Locate the cell with the specified text and output its (X, Y) center coordinate. 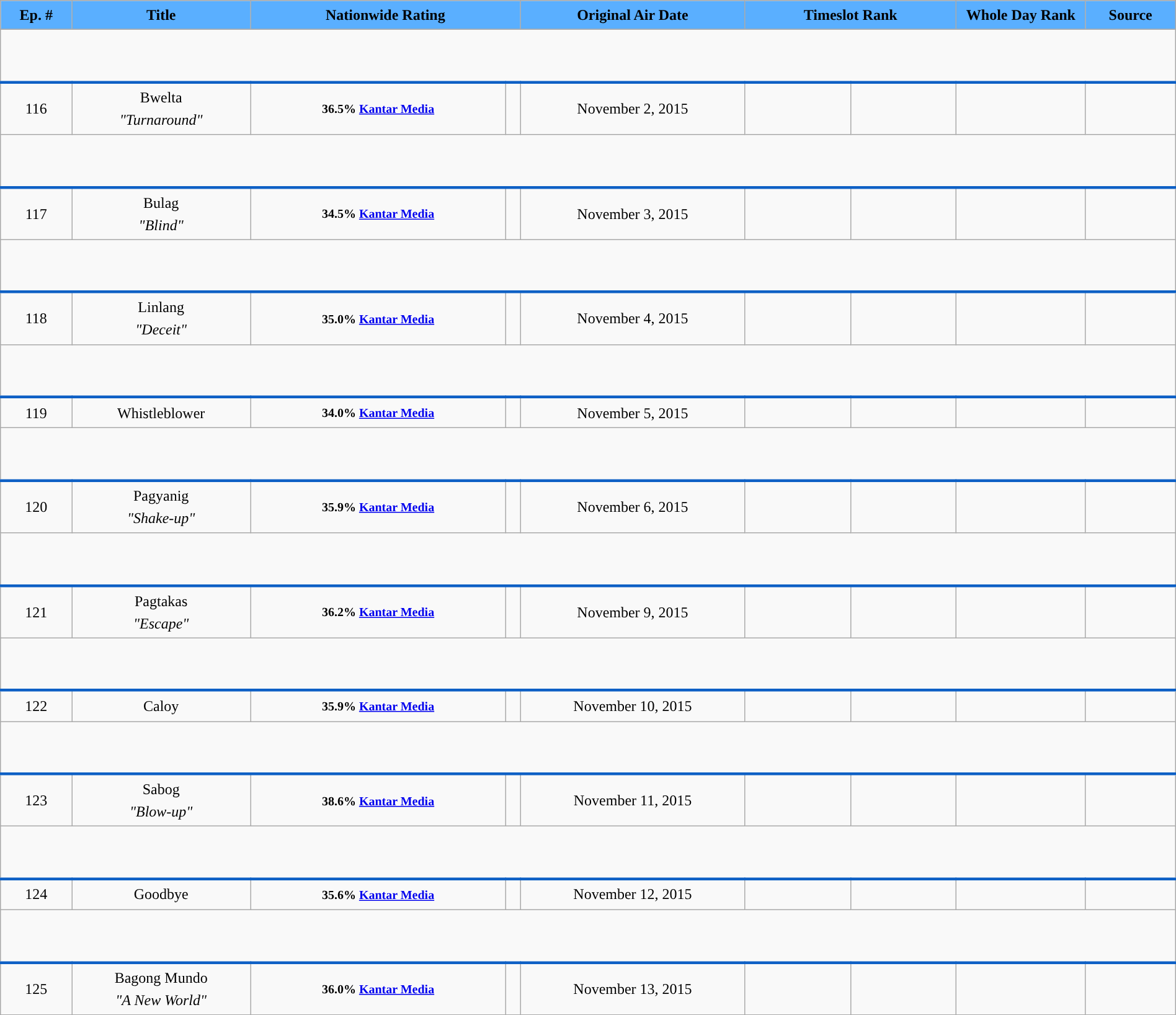
Whistleblower (161, 413)
November 3, 2015 (633, 213)
116 (36, 108)
35.6% Kantar Media (378, 894)
Bagong Mundo "A New World" (161, 989)
Caloy (161, 706)
118 (36, 319)
Timeslot Rank (851, 15)
Sabog "Blow-up" (161, 800)
123 (36, 800)
Pagtakas "Escape" (161, 612)
Source (1130, 15)
120 (36, 506)
34.0% Kantar Media (378, 413)
November 6, 2015 (633, 506)
November 13, 2015 (633, 989)
124 (36, 894)
November 10, 2015 (633, 706)
Original Air Date (633, 15)
Bulag "Blind" (161, 213)
36.5% Kantar Media (378, 108)
November 4, 2015 (633, 319)
November 9, 2015 (633, 612)
Nationwide Rating (386, 15)
121 (36, 612)
November 12, 2015 (633, 894)
34.5% Kantar Media (378, 213)
117 (36, 213)
November 2, 2015 (633, 108)
122 (36, 706)
Bwelta "Turnaround" (161, 108)
Ep. # (36, 15)
125 (36, 989)
November 11, 2015 (633, 800)
November 5, 2015 (633, 413)
Linlang "Deceit" (161, 319)
Title (161, 15)
Goodbye (161, 894)
36.2% Kantar Media (378, 612)
Pagyanig "Shake-up" (161, 506)
38.6% Kantar Media (378, 800)
36.0% Kantar Media (378, 989)
Whole Day Rank (1021, 15)
35.0% Kantar Media (378, 319)
119 (36, 413)
